Identify which cell holds the provided text, then report its [x, y] central coordinate. 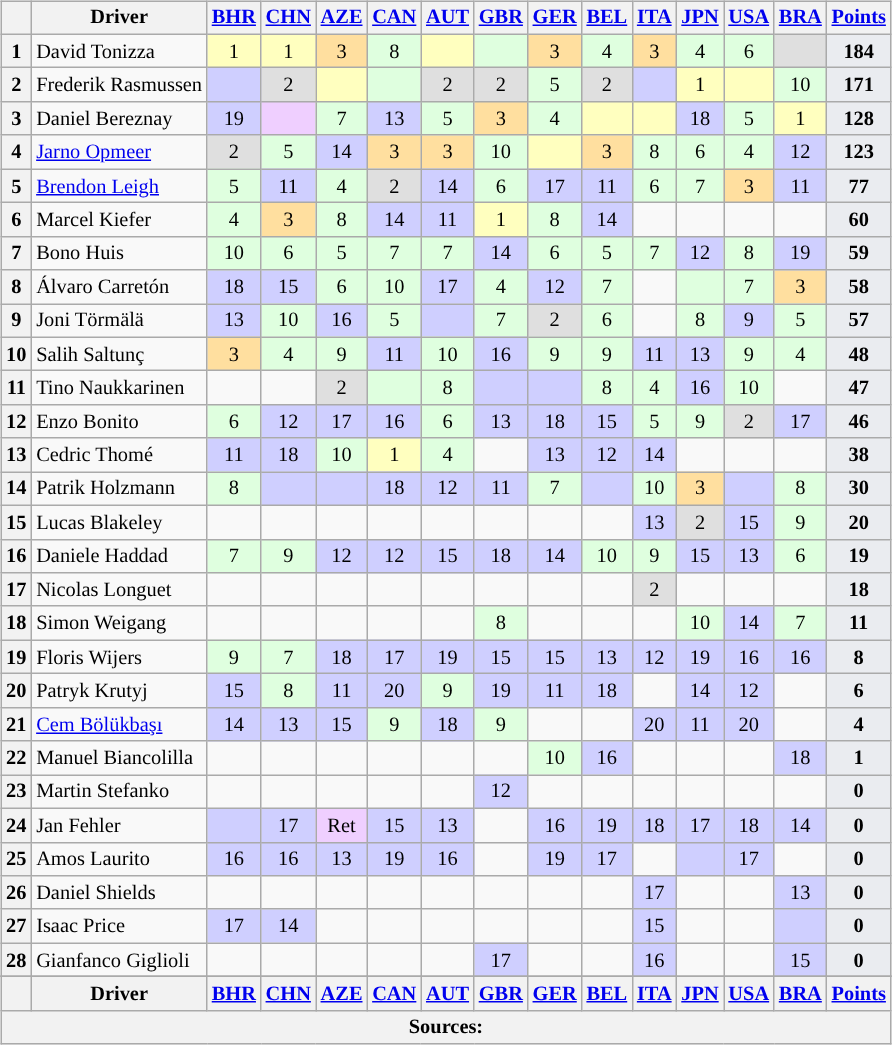
24 [16, 825]
Sources: [446, 1027]
58 [859, 287]
128 [859, 119]
Patryk Krutyj [119, 691]
Nicolas Longuet [119, 590]
Brendon Leigh [119, 186]
Enzo Bonito [119, 422]
Amos Laurito [119, 859]
Daniel Bereznay [119, 119]
Ret [342, 825]
Tino Naukkarinen [119, 388]
47 [859, 388]
Isaac Price [119, 926]
21 [16, 724]
Frederik Rasmussen [119, 85]
59 [859, 253]
Bono Huis [119, 253]
Daniele Haddad [119, 556]
Joni Törmälä [119, 321]
Lucas Blakeley [119, 522]
Martin Stefanko [119, 792]
25 [16, 859]
Patrik Holzmann [119, 489]
27 [16, 926]
Álvaro Carretón [119, 287]
Marcel Kiefer [119, 220]
Salih Saltunç [119, 354]
Jan Fehler [119, 825]
22 [16, 758]
Gianfanco Giglioli [119, 960]
60 [859, 220]
30 [859, 489]
Daniel Shields [119, 893]
171 [859, 85]
28 [16, 960]
38 [859, 455]
57 [859, 321]
23 [16, 792]
48 [859, 354]
Cem Bölükbaşı [119, 724]
123 [859, 152]
David Tonizza [119, 51]
Jarno Opmeer [119, 152]
26 [16, 893]
Simon Weigang [119, 623]
Cedric Thomé [119, 455]
Floris Wijers [119, 657]
184 [859, 51]
77 [859, 186]
46 [859, 422]
Manuel Biancolilla [119, 758]
